Search for the cell housing the specified text and yield its [x, y] center coordinate. 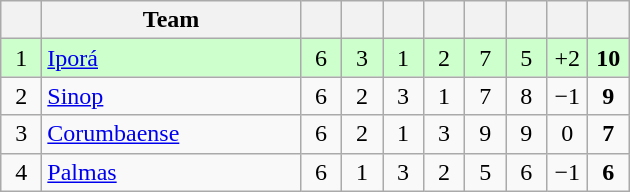
4 [22, 172]
+2 [568, 58]
0 [568, 134]
Iporá [172, 58]
10 [608, 58]
8 [526, 96]
Sinop [172, 96]
Team [172, 20]
Palmas [172, 172]
Corumbaense [172, 134]
